Identify which cell holds the provided text, then report its (x, y) central coordinate. 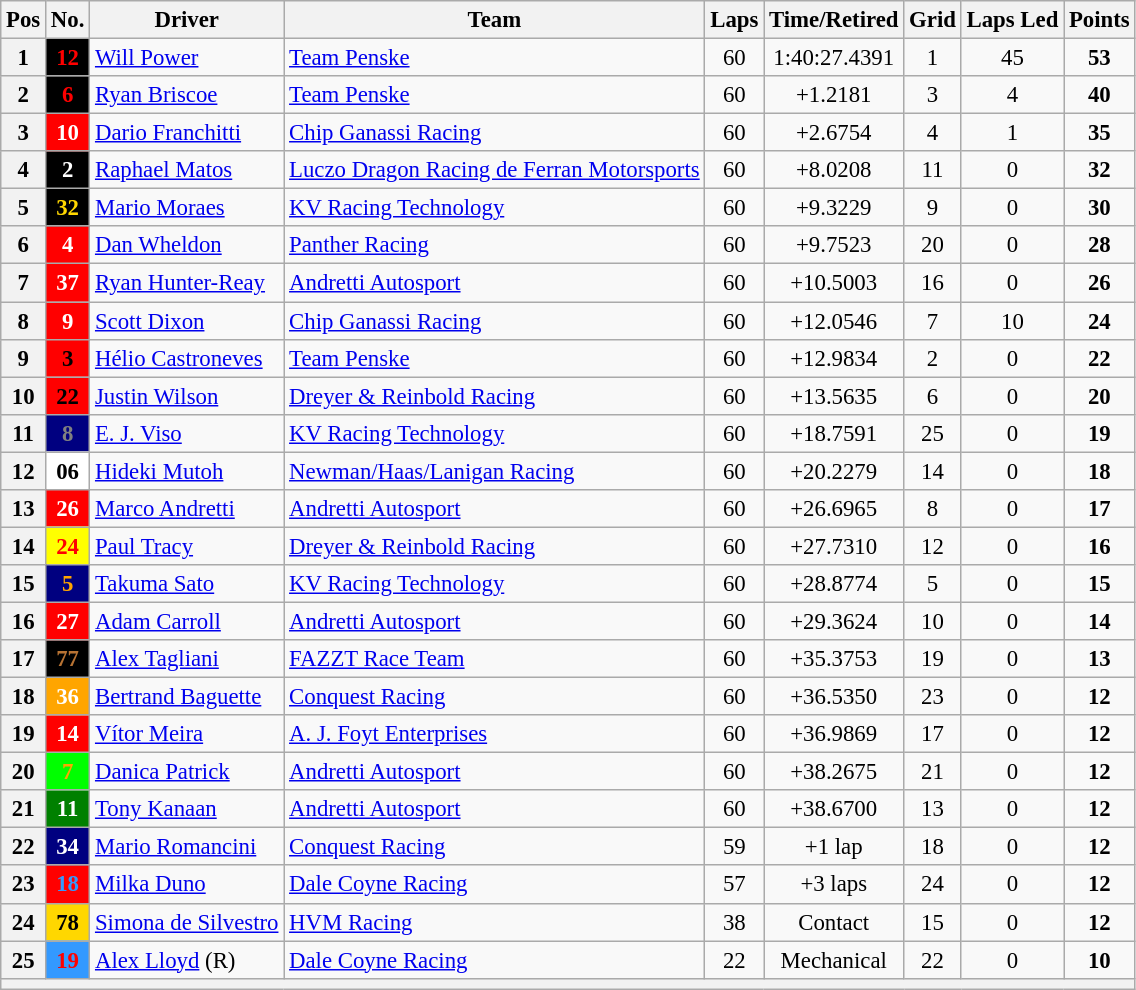
+36.5350 (834, 697)
+1 lap (834, 847)
Takuma Sato (187, 584)
34 (68, 847)
35 (1100, 133)
Justin Wilson (187, 396)
Luczo Dragon Racing de Ferran Motorsports (494, 170)
Alex Lloyd (R) (187, 960)
+36.9869 (834, 734)
30 (1100, 208)
+3 laps (834, 885)
Vítor Meira (187, 734)
53 (1100, 58)
Pos (24, 20)
+20.2279 (834, 471)
+10.5003 (834, 283)
40 (1100, 95)
E. J. Viso (187, 433)
Will Power (187, 58)
+29.3624 (834, 621)
Simona de Silvestro (187, 922)
37 (68, 283)
Newman/Haas/Lanigan Racing (494, 471)
Time/Retired (834, 20)
Adam Carroll (187, 621)
+2.6754 (834, 133)
Contact (834, 922)
06 (68, 471)
+9.7523 (834, 245)
45 (1012, 58)
36 (68, 697)
+12.0546 (834, 321)
+18.7591 (834, 433)
38 (734, 922)
1:40:27.4391 (834, 58)
Laps Led (1012, 20)
+26.6965 (834, 509)
+8.0208 (834, 170)
Danica Patrick (187, 772)
A. J. Foyt Enterprises (494, 734)
Tony Kanaan (187, 809)
Dario Franchitti (187, 133)
Milka Duno (187, 885)
Grid (932, 20)
59 (734, 847)
Team (494, 20)
+13.5635 (834, 396)
+12.9834 (834, 358)
Hélio Castroneves (187, 358)
Ryan Hunter-Reay (187, 283)
Scott Dixon (187, 321)
HVM Racing (494, 922)
+27.7310 (834, 546)
Hideki Mutoh (187, 471)
Mario Moraes (187, 208)
+28.8774 (834, 584)
+1.2181 (834, 95)
Mario Romancini (187, 847)
Dan Wheldon (187, 245)
Alex Tagliani (187, 659)
Laps (734, 20)
27 (68, 621)
Paul Tracy (187, 546)
28 (1100, 245)
Points (1100, 20)
+38.2675 (834, 772)
Panther Racing (494, 245)
Driver (187, 20)
Bertrand Baguette (187, 697)
78 (68, 922)
Raphael Matos (187, 170)
Ryan Briscoe (187, 95)
57 (734, 885)
77 (68, 659)
Marco Andretti (187, 509)
+38.6700 (834, 809)
FAZZT Race Team (494, 659)
No. (68, 20)
+35.3753 (834, 659)
+9.3229 (834, 208)
Mechanical (834, 960)
